Find where the given text appears and provide that cell's center as (X, Y) coordinate. 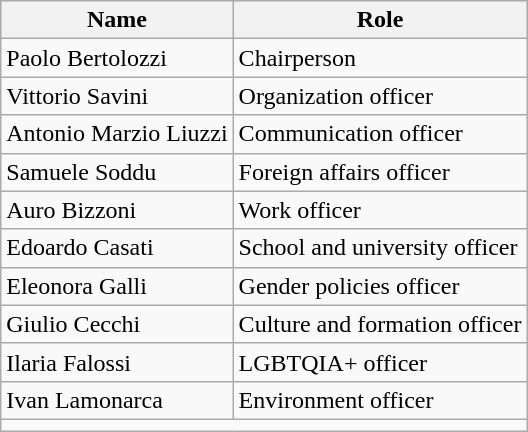
Organization officer (380, 96)
Vittorio Savini (117, 96)
Chairperson (380, 58)
Ilaria Falossi (117, 362)
Edoardo Casati (117, 248)
Role (380, 20)
Name (117, 20)
Samuele Soddu (117, 172)
Paolo Bertolozzi (117, 58)
Antonio Marzio Liuzzi (117, 134)
Auro Bizzoni (117, 210)
Environment officer (380, 400)
Work officer (380, 210)
Giulio Cecchi (117, 324)
Ivan Lamonarca (117, 400)
School and university officer (380, 248)
Foreign affairs officer (380, 172)
Eleonora Galli (117, 286)
Gender policies officer (380, 286)
Culture and formation officer (380, 324)
Communication officer (380, 134)
LGBTQIA+ officer (380, 362)
